Capture the cell that displays the provided text and extract its (X, Y) central coordinate. 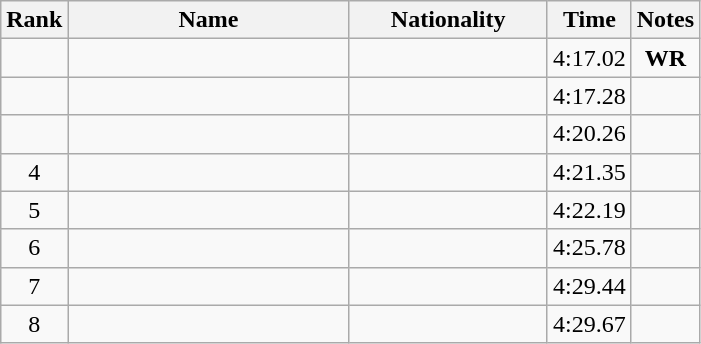
Time (589, 20)
4:29.67 (589, 324)
4 (34, 172)
Rank (34, 20)
4:25.78 (589, 248)
Nationality (448, 20)
4:22.19 (589, 210)
7 (34, 286)
Notes (665, 20)
4:21.35 (589, 172)
5 (34, 210)
8 (34, 324)
6 (34, 248)
4:20.26 (589, 134)
Name (208, 20)
WR (665, 58)
4:29.44 (589, 286)
4:17.28 (589, 96)
4:17.02 (589, 58)
